For the text-containing cell, return its midpoint in (x, y) coordinate format. 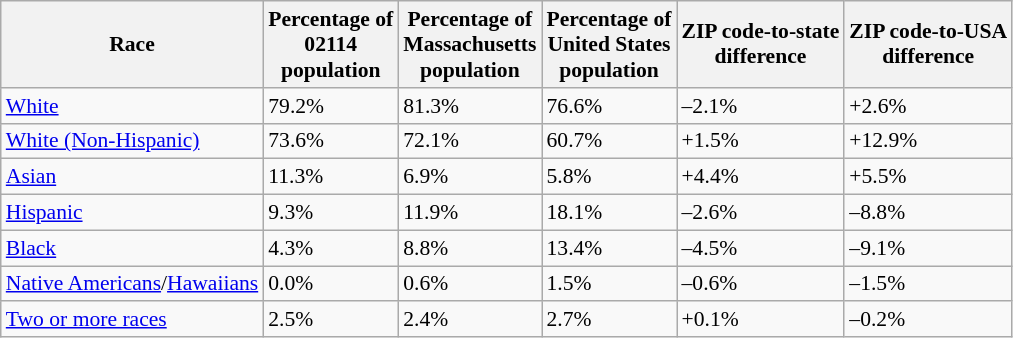
–2.6% (760, 213)
11.3% (330, 177)
81.3% (470, 106)
13.4% (610, 248)
ZIP code-to-USAdifference (928, 44)
Percentage of 02114population (330, 44)
–4.5% (760, 248)
–2.1% (760, 106)
9.3% (330, 213)
+1.5% (760, 141)
+2.6% (928, 106)
+0.1% (760, 320)
Two or more races (132, 320)
+12.9% (928, 141)
Black (132, 248)
Percentage ofMassachusettspopulation (470, 44)
18.1% (610, 213)
72.1% (470, 141)
White (132, 106)
White (Non-Hispanic) (132, 141)
1.5% (610, 284)
4.3% (330, 248)
2.5% (330, 320)
79.2% (330, 106)
6.9% (470, 177)
0.0% (330, 284)
2.4% (470, 320)
+4.4% (760, 177)
–1.5% (928, 284)
Percentage ofUnited Statespopulation (610, 44)
Race (132, 44)
–0.6% (760, 284)
Asian (132, 177)
2.7% (610, 320)
Hispanic (132, 213)
–0.2% (928, 320)
8.8% (470, 248)
11.9% (470, 213)
60.7% (610, 141)
ZIP code-to-statedifference (760, 44)
73.6% (330, 141)
0.6% (470, 284)
5.8% (610, 177)
76.6% (610, 106)
–8.8% (928, 213)
–9.1% (928, 248)
+5.5% (928, 177)
Native Americans/Hawaiians (132, 284)
